Capture the cell that displays the provided text and extract its (X, Y) central coordinate. 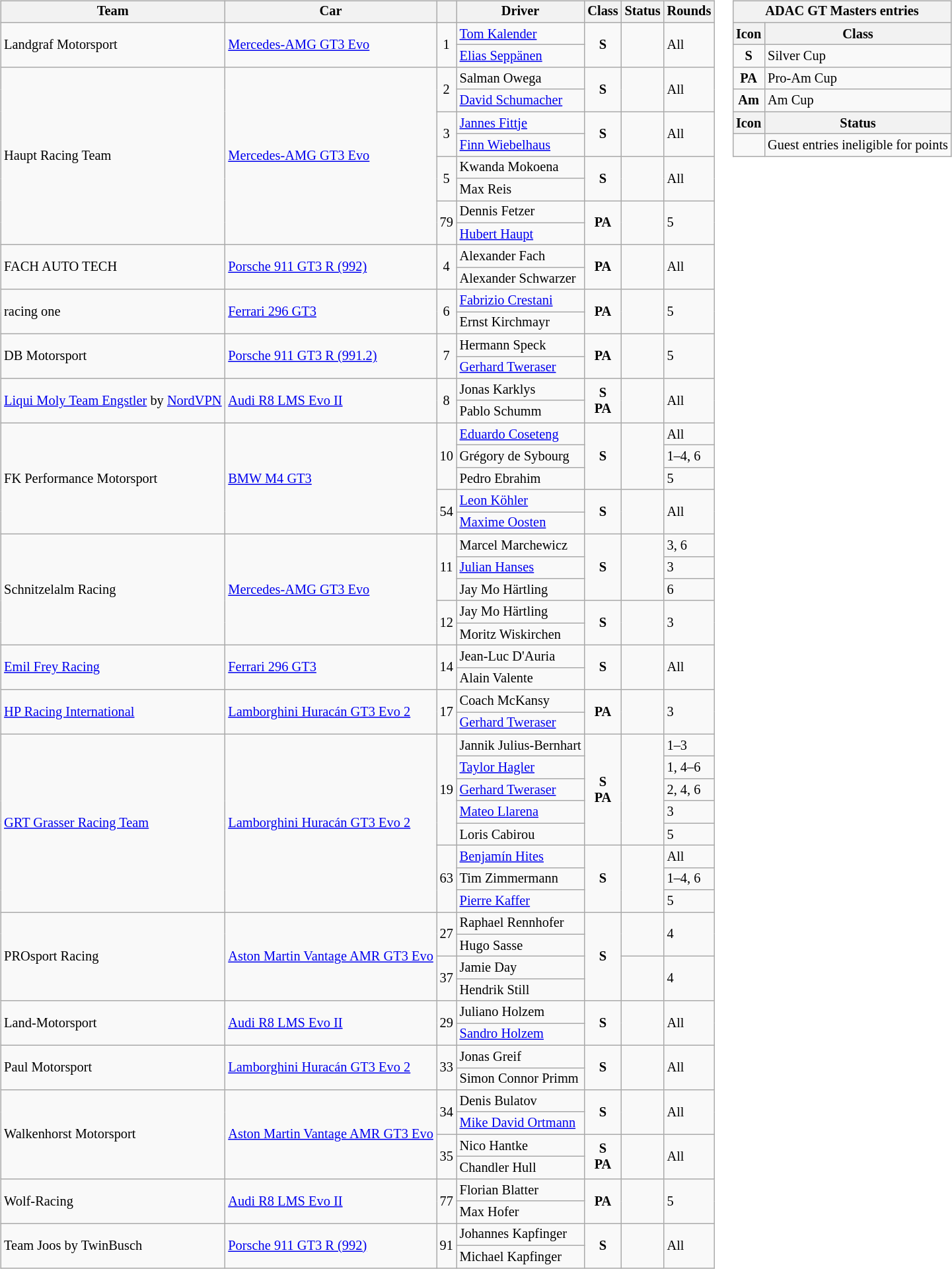
BMW M4 GT3 (330, 478)
63 (447, 879)
Grégory de Sybourg (521, 456)
Benjamín Hites (521, 857)
Michael Kapfinger (521, 1256)
Leon Köhler (521, 501)
2 (447, 90)
Driver (521, 12)
Am Cup (858, 100)
79 (447, 223)
Max Reis (521, 190)
Finn Wiebelhaus (521, 145)
77 (447, 1201)
1–3 (690, 745)
Team Joos by TwinBusch (112, 1246)
Chandler Hull (521, 1168)
Jannes Fittje (521, 123)
Alexander Schwarzer (521, 279)
GRT Grasser Racing Team (112, 823)
Walkenhorst Motorsport (112, 1135)
29 (447, 1023)
Liqui Moly Team Engstler by NordVPN (112, 400)
Rounds (690, 12)
Sandro Holzem (521, 1034)
Emil Frey Racing (112, 667)
Tim Zimmermann (521, 879)
Hugo Sasse (521, 945)
12 (447, 622)
FK Performance Motorsport (112, 478)
1 (447, 45)
Fabrizio Crestani (521, 301)
54 (447, 511)
Simon Connor Primm (521, 1079)
Alexander Fach (521, 256)
8 (447, 400)
Mike David Ortmann (521, 1123)
Kwanda Mokoena (521, 167)
Pro-Am Cup (858, 79)
1, 4–6 (690, 768)
Hermann Speck (521, 345)
Maxime Oosten (521, 523)
Marcel Marchewicz (521, 545)
17 (447, 712)
3, 6 (690, 545)
Jonas Greif (521, 1056)
Salman Owega (521, 79)
Jamie Day (521, 968)
David Schumacher (521, 100)
19 (447, 789)
Pedro Ebrahim (521, 478)
HP Racing International (112, 712)
Schnitzelalm Racing (112, 589)
Raphael Rennhofer (521, 924)
Elias Seppänen (521, 56)
11 (447, 567)
PROsport Racing (112, 957)
Hubert Haupt (521, 234)
Guest entries ineligible for points (858, 145)
Max Hofer (521, 1212)
7 (447, 355)
Jannik Julius-Bernhart (521, 745)
Silver Cup (858, 56)
DB Motorsport (112, 355)
Denis Bulatov (521, 1101)
Car (330, 12)
Tom Kalender (521, 34)
Pierre Kaffer (521, 901)
Team (112, 12)
Juliano Holzem (521, 1012)
Paul Motorsport (112, 1068)
34 (447, 1112)
Moritz Wiskirchen (521, 634)
Johannes Kapfinger (521, 1235)
Porsche 911 GT3 R (991.2) (330, 355)
Landgraf Motorsport (112, 45)
Pablo Schumm (521, 412)
Taylor Hagler (521, 768)
2, 4, 6 (690, 790)
Loris Cabirou (521, 834)
10 (447, 456)
Eduardo Coseteng (521, 434)
91 (447, 1246)
Julian Hanses (521, 567)
racing one (112, 312)
Coach McKansy (521, 701)
Florian Blatter (521, 1190)
33 (447, 1068)
27 (447, 934)
Alain Valente (521, 678)
Wolf-Racing (112, 1201)
Mateo Llarena (521, 812)
Dennis Fetzer (521, 212)
ADAC GT Masters entries (842, 12)
Jean-Luc D'Auria (521, 657)
Am (749, 100)
37 (447, 979)
Haupt Racing Team (112, 156)
14 (447, 667)
Land-Motorsport (112, 1023)
Hendrik Still (521, 990)
35 (447, 1156)
Ernst Kirchmayr (521, 323)
Jonas Karklys (521, 390)
Nico Hantke (521, 1145)
FACH AUTO TECH (112, 267)
